Search for the cell housing the specified text and yield its [X, Y] center coordinate. 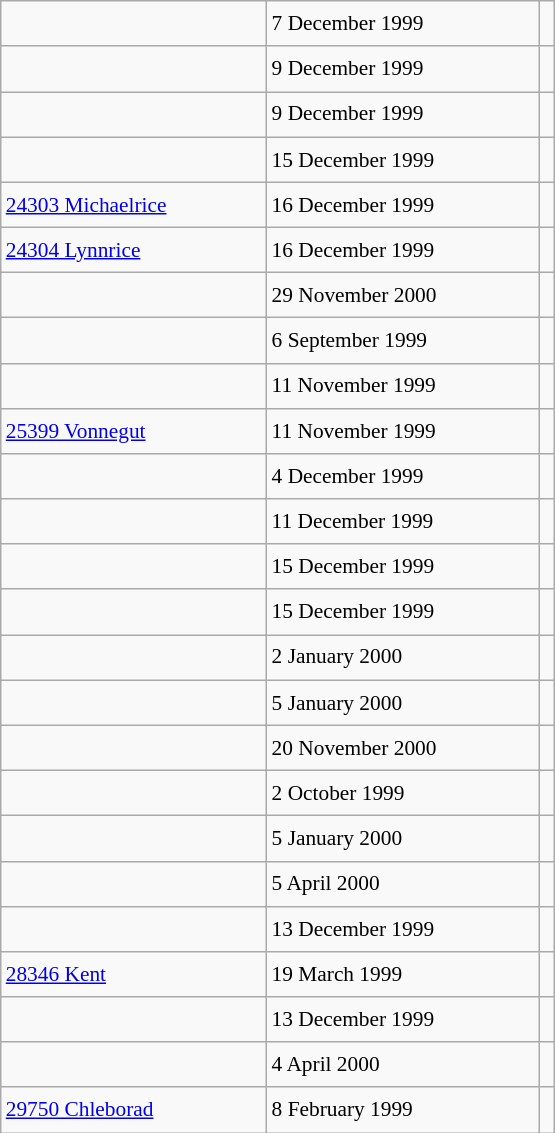
7 December 1999 [403, 24]
8 February 1999 [403, 1110]
2 January 2000 [403, 658]
4 April 2000 [403, 1064]
5 April 2000 [403, 884]
25399 Vonnegut [134, 430]
20 November 2000 [403, 748]
28346 Kent [134, 974]
29 November 2000 [403, 296]
6 September 1999 [403, 340]
29750 Chleborad [134, 1110]
4 December 1999 [403, 476]
24304 Lynnrice [134, 250]
24303 Michaelrice [134, 204]
11 December 1999 [403, 522]
19 March 1999 [403, 974]
2 October 1999 [403, 792]
